Scan for the cell matching the given text and deliver its [X, Y] coordinate at center. 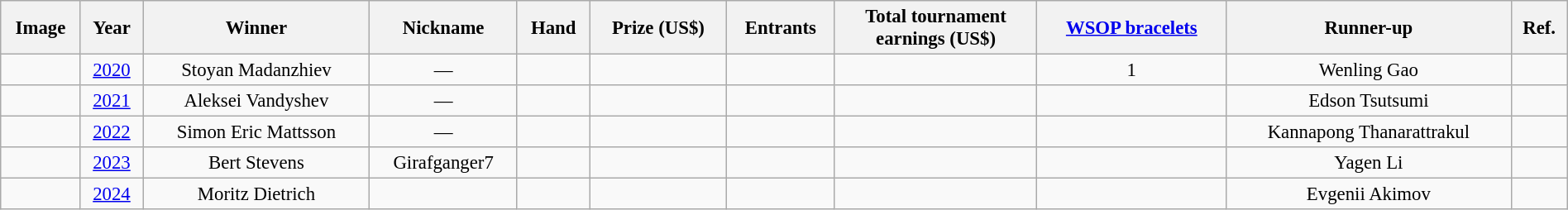
Entrants [781, 28]
Total tournamentearnings (US$) [936, 28]
Simon Eric Mattsson [256, 132]
2023 [112, 163]
Evgenii Akimov [1369, 194]
Bert Stevens [256, 163]
Wenling Gao [1369, 70]
WSOP bracelets [1131, 28]
Nickname [443, 28]
1 [1131, 70]
Winner [256, 28]
Prize (US$) [658, 28]
Hand [553, 28]
Runner-up [1369, 28]
2020 [112, 70]
Image [41, 28]
Edson Tsutsumi [1369, 101]
Kannapong Thanarattrakul [1369, 132]
2022 [112, 132]
2024 [112, 194]
Ref. [1539, 28]
Stoyan Madanzhiev [256, 70]
Moritz Dietrich [256, 194]
2021 [112, 101]
Aleksei Vandyshev [256, 101]
Yagen Li [1369, 163]
Year [112, 28]
Girafganger7 [443, 163]
